Search for the cell housing the specified text and yield its (X, Y) center coordinate. 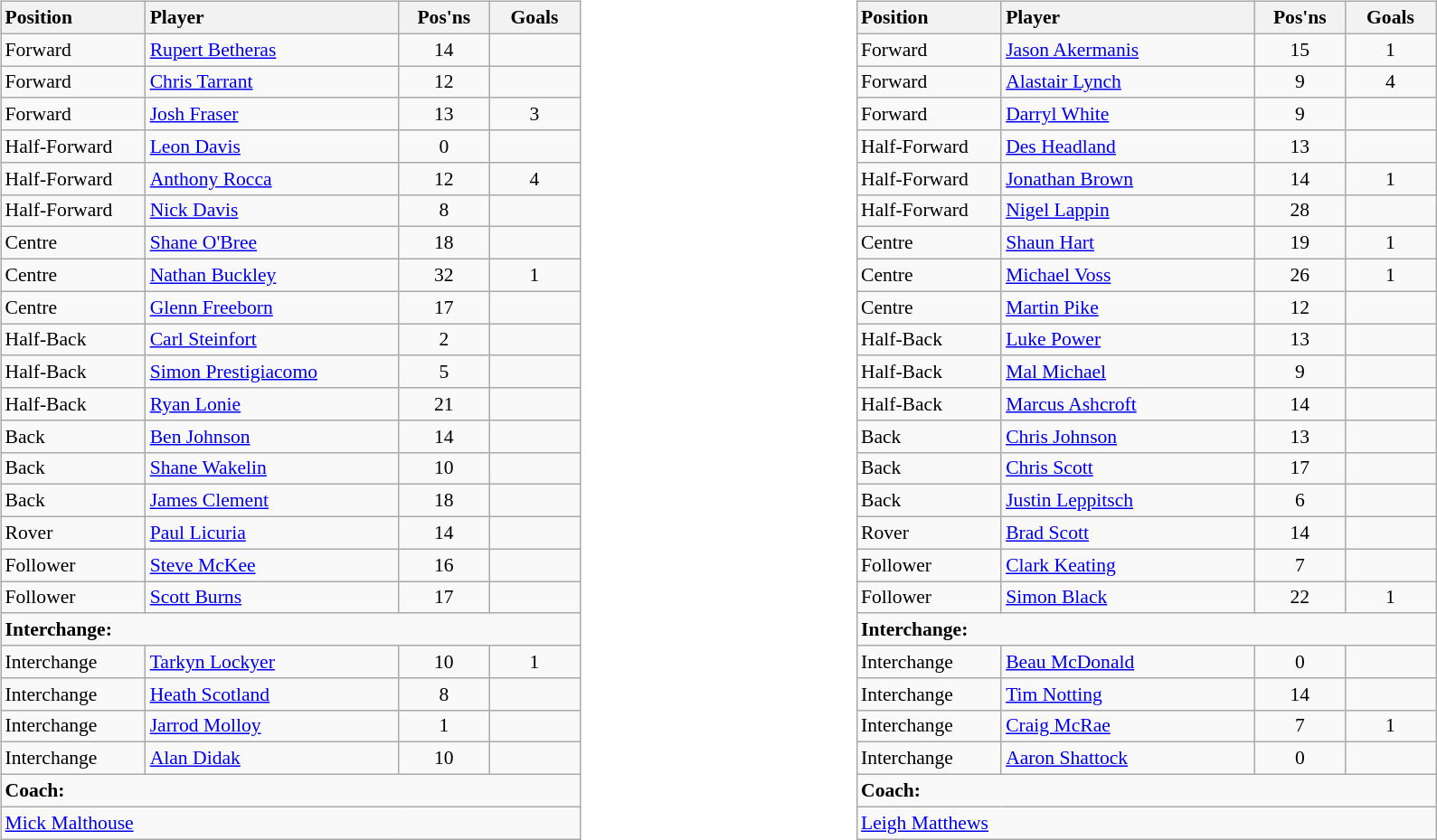
Aaron Shattock (1128, 759)
32 (444, 275)
Tarkyn Lockyer (272, 662)
6 (1300, 501)
Shane O'Bree (272, 243)
19 (1300, 243)
Marcus Ashcroft (1128, 404)
21 (444, 404)
Shane Wakelin (272, 468)
Shaun Hart (1128, 243)
Ben Johnson (272, 436)
Chris Tarrant (272, 81)
Glenn Freeborn (272, 307)
Clark Keating (1128, 565)
28 (1300, 211)
Jason Akermanis (1128, 50)
Leon Davis (272, 146)
Ryan Lonie (272, 404)
2 (444, 340)
Simon Prestigiacomo (272, 372)
Jarrod Molloy (272, 726)
Beau McDonald (1128, 662)
Mal Michael (1128, 372)
26 (1300, 275)
Tim Notting (1128, 694)
Paul Licuria (272, 533)
15 (1300, 50)
Nathan Buckley (272, 275)
Scott Burns (272, 597)
Carl Steinfort (272, 340)
22 (1300, 597)
Darryl White (1128, 114)
Des Headland (1128, 146)
Steve McKee (272, 565)
Craig McRae (1128, 726)
Chris Scott (1128, 468)
Rupert Betheras (272, 50)
Heath Scotland (272, 694)
Brad Scott (1128, 533)
Nigel Lappin (1128, 211)
Martin Pike (1128, 307)
16 (444, 565)
Chris Johnson (1128, 436)
Josh Fraser (272, 114)
Jonathan Brown (1128, 178)
5 (444, 372)
Anthony Rocca (272, 178)
Justin Leppitsch (1128, 501)
James Clement (272, 501)
Alastair Lynch (1128, 81)
Leigh Matthews (1146, 823)
3 (534, 114)
Mick Malthouse (289, 823)
Alan Didak (272, 759)
Michael Voss (1128, 275)
Simon Black (1128, 597)
Nick Davis (272, 211)
Luke Power (1128, 340)
